Find where the given text appears and provide that cell's center as [x, y] coordinate. 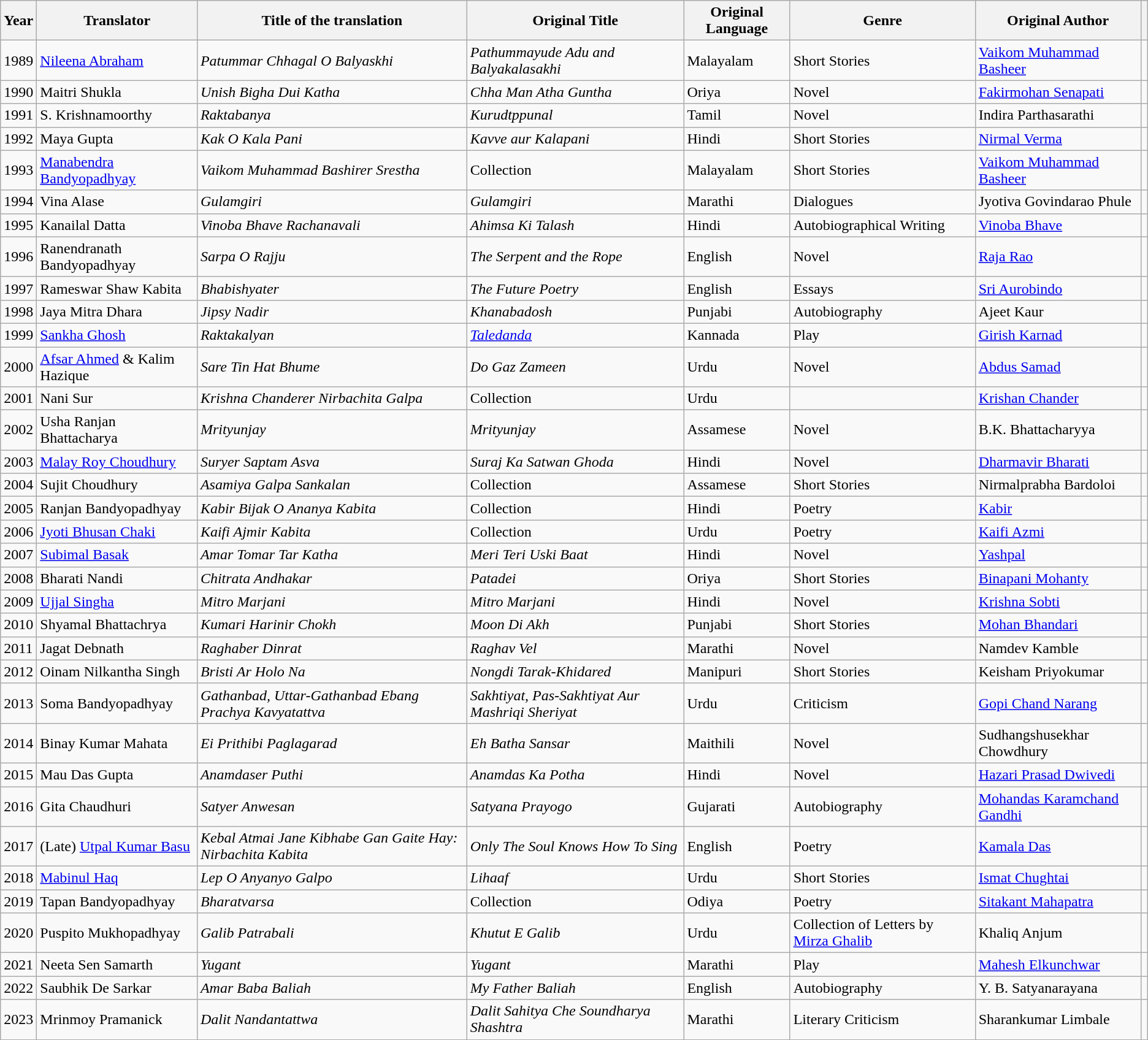
Nileena Abraham [117, 60]
Krishan Chander [1058, 399]
My Father Baliah [575, 988]
Kaifi Azmi [1058, 532]
Mahesh Elkunchwar [1058, 965]
Sharankumar Limbale [1058, 1019]
1999 [18, 335]
Yashpal [1058, 555]
Mrinmoy Pramanick [117, 1019]
1991 [18, 115]
Suryer Saptam Asva [332, 462]
Gita Chaudhuri [117, 806]
Oinam Nilkantha Singh [117, 671]
Kumari Harinir Chokh [332, 625]
Lep O Anyanyo Galpo [332, 878]
Sri Aurobindo [1058, 288]
Girish Karnad [1058, 335]
1993 [18, 170]
Meri Teri Uski Baat [575, 555]
2012 [18, 671]
Mabinul Haq [117, 878]
Jyotiva Govindarao Phule [1058, 202]
Jaya Mitra Dhara [117, 312]
Keisham Priyokumar [1058, 671]
Manipuri [737, 671]
Pathummayude Adu and Balyakalasakhi [575, 60]
Khaliq Anjum [1058, 933]
2019 [18, 901]
2022 [18, 988]
Satyer Anwesan [332, 806]
Sudhangshusekhar Chowdhury [1058, 743]
Jyoti Bhusan Chaki [117, 532]
Fakirmohan Senapati [1058, 92]
Ujjal Singha [117, 602]
Bharatvarsa [332, 901]
Patummar Chhagal O Balyaskhi [332, 60]
2008 [18, 578]
2009 [18, 602]
Genre [882, 21]
Nani Sur [117, 399]
Ahimsa Ki Talash [575, 225]
2002 [18, 430]
Kanailal Datta [117, 225]
Kabir Bijak O Ananya Kabita [332, 508]
2010 [18, 625]
Translator [117, 21]
Title of the translation [332, 21]
Puspito Mukhopadhyay [117, 933]
Indira Parthasarathi [1058, 115]
2007 [18, 555]
2023 [18, 1019]
Gopi Chand Narang [1058, 703]
Ismat Chughtai [1058, 878]
(Late) Utpal Kumar Basu [117, 846]
Do Gaz Zameen [575, 367]
1990 [18, 92]
Jagat Debnath [117, 648]
Khutut E Galib [575, 933]
Taledanda [575, 335]
Soma Bandyopadhyay [117, 703]
Anamdaser Puthi [332, 774]
Dalit Nandantattwa [332, 1019]
Original Title [575, 21]
Saubhik De Sarkar [117, 988]
1997 [18, 288]
Lihaaf [575, 878]
Manabendra Bandyopadhyay [117, 170]
Nongdi Tarak-Khidared [575, 671]
Unish Bigha Dui Katha [332, 92]
Mohandas Karamchand Gandhi [1058, 806]
Ei Prithibi Paglagarad [332, 743]
2018 [18, 878]
Y. B. Satyanarayana [1058, 988]
Literary Criticism [882, 1019]
2016 [18, 806]
Gujarati [737, 806]
Odiya [737, 901]
Namdev Kamble [1058, 648]
Raja Rao [1058, 256]
2021 [18, 965]
Amar Baba Baliah [332, 988]
Shyamal Bhattachrya [117, 625]
Mohan Bhandari [1058, 625]
Rameswar Shaw Kabita [117, 288]
Bharati Nandi [117, 578]
1995 [18, 225]
Raktabanya [332, 115]
Subimal Basak [117, 555]
Sankha Ghosh [117, 335]
Kurudtppunal [575, 115]
Amar Tomar Tar Katha [332, 555]
1989 [18, 60]
Sitakant Mahapatra [1058, 901]
Ajeet Kaur [1058, 312]
Galib Patrabali [332, 933]
Kamala Das [1058, 846]
Tapan Bandyopadhyay [117, 901]
Afsar Ahmed & Kalim Hazique [117, 367]
Binapani Mohanty [1058, 578]
Kavve aur Kalapani [575, 139]
Vinoba Bhave Rachanavali [332, 225]
Kak O Kala Pani [332, 139]
B.K. Bhattacharyya [1058, 430]
Raghav Vel [575, 648]
Eh Batha Sansar [575, 743]
2006 [18, 532]
Satyana Prayogo [575, 806]
Maya Gupta [117, 139]
1998 [18, 312]
2005 [18, 508]
Year [18, 21]
2004 [18, 485]
Kannada [737, 335]
Original Language [737, 21]
Raghaber Dinrat [332, 648]
Sakhtiyat, Pas-Sakhtiyat Aur Mashriqi Sheriyat [575, 703]
Vina Alase [117, 202]
Sarpa O Rajju [332, 256]
Tamil [737, 115]
Jipsy Nadir [332, 312]
Collection of Letters by Mirza Ghalib [882, 933]
Sare Tin Hat Bhume [332, 367]
Mau Das Gupta [117, 774]
Krishna Sobti [1058, 602]
S. Krishnamoorthy [117, 115]
Dharmavir Bharati [1058, 462]
Anamdas Ka Potha [575, 774]
Dialogues [882, 202]
The Future Poetry [575, 288]
Raktakalyan [332, 335]
Usha Ranjan Bhattacharya [117, 430]
Nirmal Verma [1058, 139]
Ranjan Bandyopadhyay [117, 508]
Bhabishyater [332, 288]
Abdus Samad [1058, 367]
Chitrata Andhakar [332, 578]
Gathanbad, Uttar-Gathanbad Ebang Prachya Kavyatattva [332, 703]
2011 [18, 648]
Hazari Prasad Dwivedi [1058, 774]
Only The Soul Knows How To Sing [575, 846]
Patadei [575, 578]
Krishna Chanderer Nirbachita Galpa [332, 399]
Kebal Atmai Jane Kibhabe Gan Gaite Hay: Nirbachita Kabita [332, 846]
Original Author [1058, 21]
2001 [18, 399]
The Serpent and the Rope [575, 256]
2014 [18, 743]
2015 [18, 774]
2013 [18, 703]
Binay Kumar Mahata [117, 743]
2003 [18, 462]
Chha Man Atha Guntha [575, 92]
Criticism [882, 703]
Malay Roy Choudhury [117, 462]
Essays [882, 288]
Kabir [1058, 508]
2017 [18, 846]
Suraj Ka Satwan Ghoda [575, 462]
1996 [18, 256]
2020 [18, 933]
Moon Di Akh [575, 625]
Vaikom Muhammad Bashirer Srestha [332, 170]
1994 [18, 202]
Autobiographical Writing [882, 225]
Ranendranath Bandyopadhyay [117, 256]
Sujit Choudhury [117, 485]
2000 [18, 367]
Neeta Sen Samarth [117, 965]
Asamiya Galpa Sankalan [332, 485]
Vinoba Bhave [1058, 225]
Maithili [737, 743]
1992 [18, 139]
Khanabadosh [575, 312]
Maitri Shukla [117, 92]
Bristi Ar Holo Na [332, 671]
Kaifi Ajmir Kabita [332, 532]
Nirmalprabha Bardoloi [1058, 485]
Dalit Sahitya Che Soundharya Shashtra [575, 1019]
